Detect which cell encompasses the target text, then output its [x, y] center coordinate. 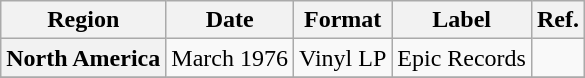
Label [462, 20]
March 1976 [230, 58]
Format [342, 20]
Epic Records [462, 58]
North America [84, 58]
Region [84, 20]
Date [230, 20]
Ref. [558, 20]
Vinyl LP [342, 58]
